Search for the cell housing the specified text and yield its [X, Y] center coordinate. 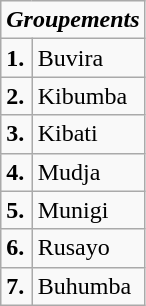
4. [16, 172]
1. [16, 58]
Munigi [88, 210]
Mudja [88, 172]
Kibati [88, 134]
3. [16, 134]
Buvira [88, 58]
Buhumba [88, 286]
6. [16, 248]
Rusayo [88, 248]
Kibumba [88, 96]
2. [16, 96]
Groupements [73, 20]
5. [16, 210]
7. [16, 286]
